For the text-containing cell, return its midpoint in (x, y) coordinate format. 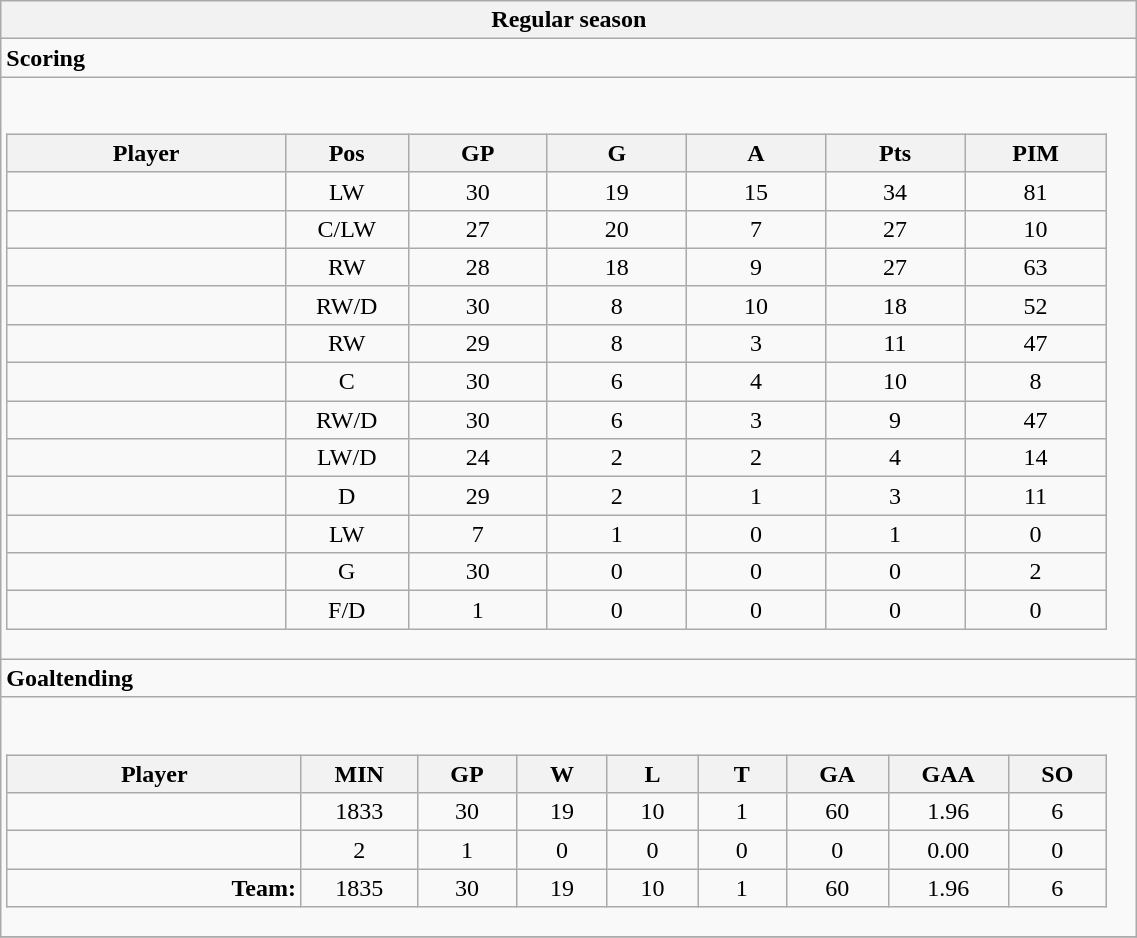
20 (616, 229)
A (756, 153)
D (346, 496)
C/LW (346, 229)
1835 (359, 888)
34 (894, 191)
1833 (359, 812)
GA (837, 774)
L (652, 774)
Pos (346, 153)
Team: (154, 888)
28 (478, 267)
SO (1057, 774)
Regular season (569, 20)
0.00 (948, 850)
LW/D (346, 458)
F/D (346, 610)
Pts (894, 153)
52 (1036, 305)
81 (1036, 191)
MIN (359, 774)
Scoring (569, 58)
W (562, 774)
PIM (1036, 153)
63 (1036, 267)
C (346, 382)
14 (1036, 458)
24 (478, 458)
15 (756, 191)
GAA (948, 774)
T (742, 774)
Goaltending (569, 678)
Player MIN GP W L T GA GAA SO 1833 30 19 10 1 60 1.96 6 2 1 0 0 0 0 0.00 0 Team: 1835 30 19 10 1 60 1.96 6 (569, 817)
